Scan for the cell matching the given text and deliver its [x, y] coordinate at center. 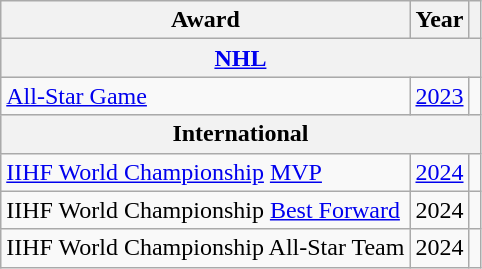
NHL [240, 58]
Year [440, 20]
IIHF World Championship Best Forward [206, 210]
IIHF World Championship All-Star Team [206, 248]
International [240, 134]
All-Star Game [206, 96]
Award [206, 20]
2023 [440, 96]
IIHF World Championship MVP [206, 172]
